Return (x, y) of the center of cell containing provided text 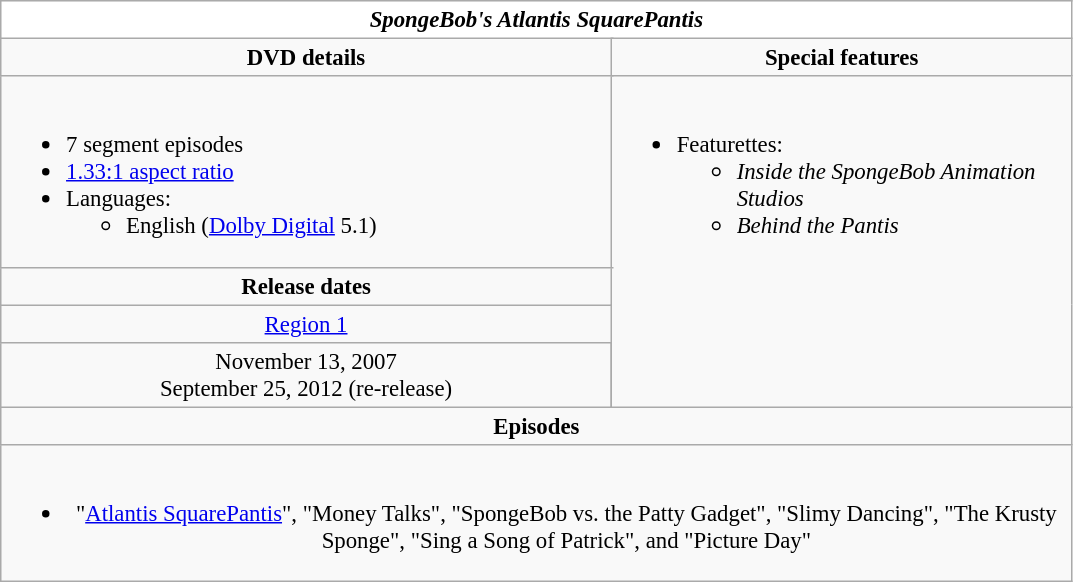
Featurettes:Inside the SpongeBob Animation StudiosBehind the Pantis (842, 242)
Release dates (306, 286)
Special features (842, 58)
7 segment episodes1.33:1 aspect ratioLanguages:English (Dolby Digital 5.1) (306, 172)
Region 1 (306, 324)
SpongeBob's Atlantis SquarePantis (536, 20)
DVD details (306, 58)
November 13, 2007September 25, 2012 (re-release) (306, 374)
Episodes (536, 426)
